Find where the given text appears and provide that cell's center as [x, y] coordinate. 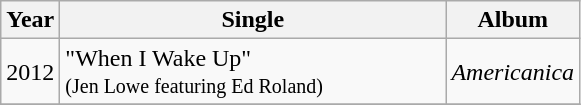
Album [513, 20]
Single [253, 20]
Americanica [513, 72]
"When I Wake Up"(Jen Lowe featuring Ed Roland) [253, 72]
2012 [30, 72]
Year [30, 20]
